Extract the [X, Y] coordinate from the center of the cell holding the provided text.  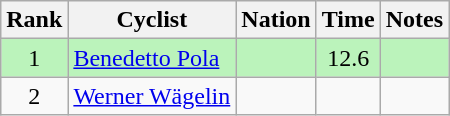
Cyclist [152, 20]
Werner Wägelin [152, 96]
2 [34, 96]
12.6 [348, 58]
Rank [34, 20]
Benedetto Pola [152, 58]
Notes [414, 20]
1 [34, 58]
Nation [276, 20]
Time [348, 20]
